Extract the [X, Y] coordinate from the center of the cell holding the provided text.  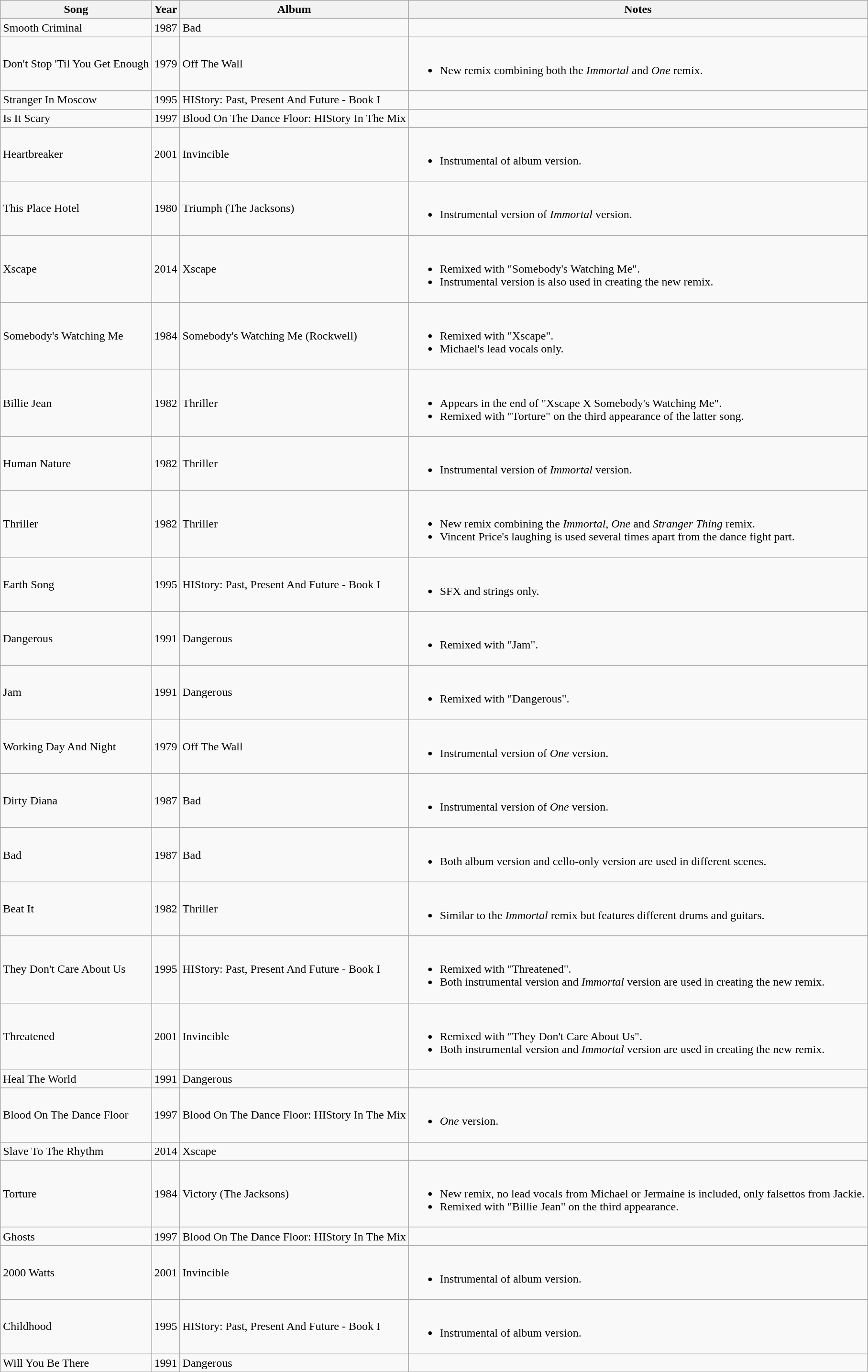
Will You Be There [76, 1362]
Is It Scary [76, 118]
This Place Hotel [76, 209]
Blood On The Dance Floor [76, 1115]
Remixed with "Jam". [638, 639]
2000 Watts [76, 1272]
Heal The World [76, 1079]
Billie Jean [76, 403]
Remixed with "Somebody's Watching Me".Instrumental version is also used in creating the new remix. [638, 269]
Heartbreaker [76, 154]
Ghosts [76, 1236]
Smooth Criminal [76, 28]
Notes [638, 10]
SFX and strings only. [638, 584]
Threatened [76, 1036]
Dirty Diana [76, 801]
New remix, no lead vocals from Michael or Jermaine is included, only falsettos from Jackie.Remixed with "Billie Jean" on the third appearance. [638, 1194]
Triumph (The Jacksons) [294, 209]
Remixed with "They Don't Care About Us".Both instrumental version and Immortal version are used in creating the new remix. [638, 1036]
Slave To The Rhythm [76, 1151]
Working Day And Night [76, 747]
Don't Stop 'Til You Get Enough [76, 64]
Earth Song [76, 584]
1980 [165, 209]
Stranger In Moscow [76, 100]
Both album version and cello-only version are used in different scenes. [638, 855]
Childhood [76, 1327]
Somebody's Watching Me (Rockwell) [294, 336]
Album [294, 10]
Torture [76, 1194]
New remix combining the Immortal, One and Stranger Thing remix.Vincent Price's laughing is used several times apart from the dance fight part. [638, 524]
Beat It [76, 909]
They Don't Care About Us [76, 969]
Remixed with "Dangerous". [638, 692]
Remixed with "Threatened".Both instrumental version and Immortal version are used in creating the new remix. [638, 969]
Remixed with "Xscape".Michael's lead vocals only. [638, 336]
Similar to the Immortal remix but features different drums and guitars. [638, 909]
Song [76, 10]
Victory (The Jacksons) [294, 1194]
Human Nature [76, 463]
Appears in the end of "Xscape X Somebody's Watching Me".Remixed with "Torture" on the third appearance of the latter song. [638, 403]
Jam [76, 692]
Year [165, 10]
One version. [638, 1115]
New remix combining both the Immortal and One remix. [638, 64]
Somebody's Watching Me [76, 336]
